Return the [x, y] coordinate for the center point of the cell that contains the specified text.  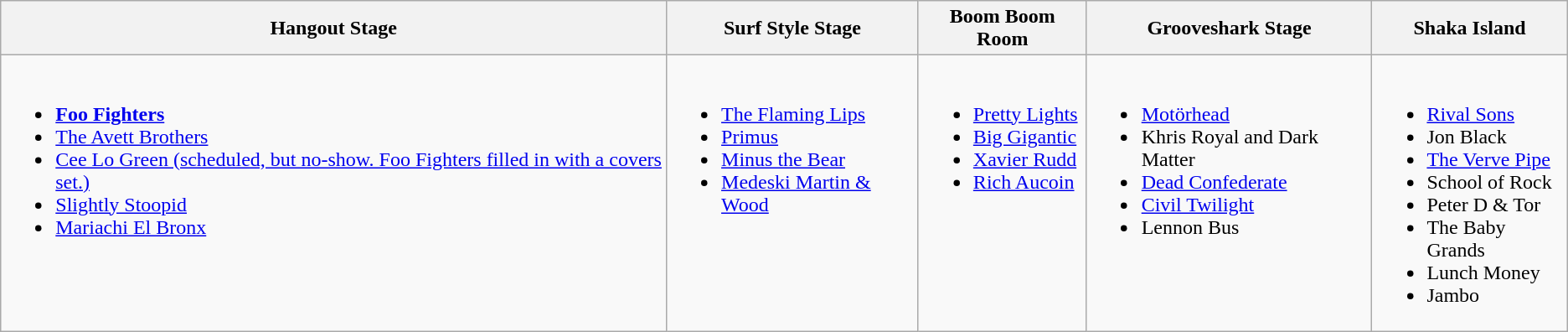
Pretty LightsBig GiganticXavier RuddRich Aucoin [1002, 193]
Surf Style Stage [792, 29]
Grooveshark Stage [1230, 29]
Shaka Island [1469, 29]
Rival SonsJon BlackThe Verve PipeSchool of RockPeter D & TorThe Baby GrandsLunch MoneyJambo [1469, 193]
MotörheadKhris Royal and Dark MatterDead ConfederateCivil TwilightLennon Bus [1230, 193]
Foo FightersThe Avett BrothersCee Lo Green (scheduled, but no-show. Foo Fighters filled in with a covers set.)Slightly StoopidMariachi El Bronx [333, 193]
Boom Boom Room [1002, 29]
The Flaming LipsPrimusMinus the BearMedeski Martin & Wood [792, 193]
Hangout Stage [333, 29]
